Pinpoint the cell where the given text exists, returning its [X, Y] midpoint coordinate. 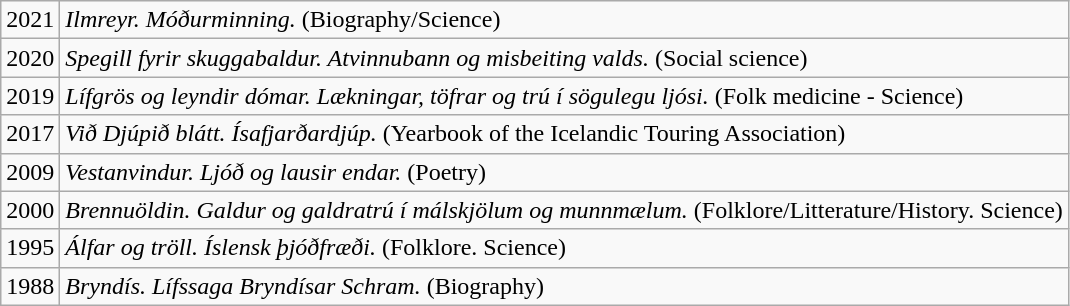
1995 [30, 248]
Lífgrös og leyndir dómar. Lækningar, töfrar og trú í sögulegu ljósi. (Folk medicine - Science) [564, 96]
2000 [30, 210]
Bryndís. Lífssaga Bryndísar Schram. (Biography) [564, 286]
Álfar og tröll. Íslensk þjóðfræði. (Folklore. Science) [564, 248]
Við Djúpið blátt. Ísafjarðardjúp. (Yearbook of the Icelandic Touring Association) [564, 134]
2017 [30, 134]
Spegill fyrir skuggabaldur. Atvinnubann og misbeiting valds. (Social science) [564, 58]
Brennuöldin. Galdur og galdratrú í málskjölum og munnmælum. (Folklore/Litterature/History. Science) [564, 210]
2020 [30, 58]
Ilmreyr. Móðurminning. (Biography/Science) [564, 20]
2009 [30, 172]
2021 [30, 20]
2019 [30, 96]
1988 [30, 286]
Vestanvindur. Ljóð og lausir endar. (Poetry) [564, 172]
